Locate the cell with the specified text and output its (x, y) center coordinate. 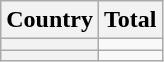
Total (130, 20)
Country (50, 20)
